Identify which cell holds the provided text, then report its (X, Y) central coordinate. 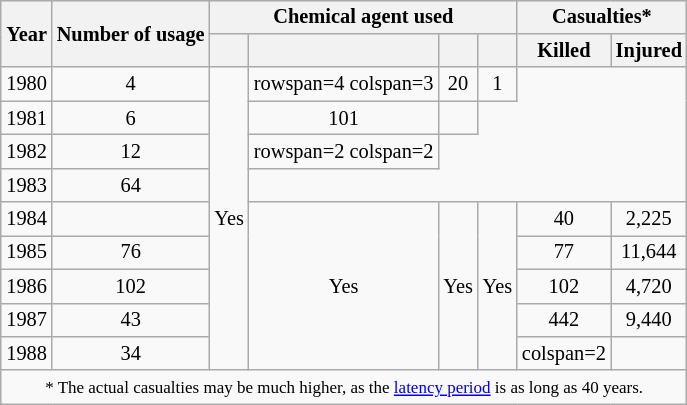
1986 (26, 286)
11,644 (649, 253)
442 (564, 320)
1984 (26, 219)
4 (131, 84)
77 (564, 253)
40 (564, 219)
34 (131, 354)
Killed (564, 51)
1987 (26, 320)
9,440 (649, 320)
Casualties* (602, 17)
1988 (26, 354)
64 (131, 185)
20 (458, 84)
colspan=2 (564, 354)
rowspan=4 colspan=3 (344, 84)
1982 (26, 152)
Year (26, 34)
101 (344, 118)
* The actual casualties may be much higher, as the latency period is as long as 40 years. (344, 387)
rowspan=2 colspan=2 (344, 152)
1981 (26, 118)
1980 (26, 84)
43 (131, 320)
76 (131, 253)
12 (131, 152)
4,720 (649, 286)
1985 (26, 253)
2,225 (649, 219)
Number of usage (131, 34)
1 (498, 84)
6 (131, 118)
1983 (26, 185)
Chemical agent used (364, 17)
Injured (649, 51)
